Identify which cell holds the provided text, then report its [x, y] central coordinate. 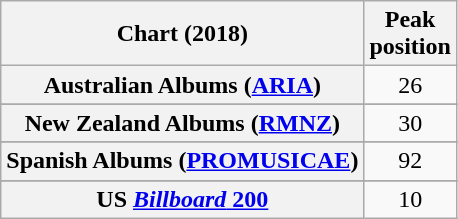
92 [410, 161]
US Billboard 200 [182, 199]
New Zealand Albums (RMNZ) [182, 123]
Peak position [410, 34]
Chart (2018) [182, 34]
26 [410, 85]
10 [410, 199]
Spanish Albums (PROMUSICAE) [182, 161]
Australian Albums (ARIA) [182, 85]
30 [410, 123]
